Output the [x, y] coordinate of the center of the cell containing the given text.  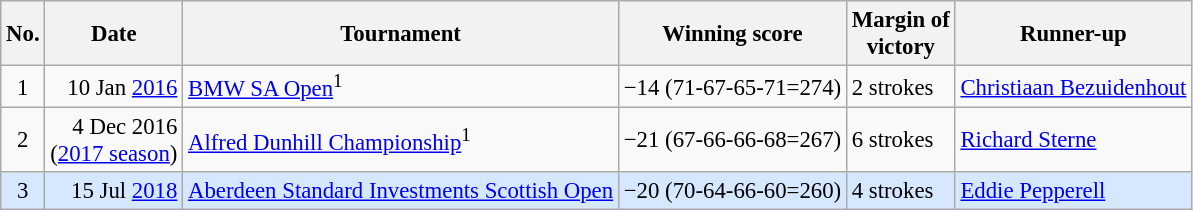
Richard Sterne [1073, 140]
4 Dec 2016(2017 season) [114, 140]
Aberdeen Standard Investments Scottish Open [401, 191]
1 [23, 87]
BMW SA Open1 [401, 87]
Date [114, 34]
3 [23, 191]
No. [23, 34]
−20 (70-64-66-60=260) [732, 191]
Winning score [732, 34]
Alfred Dunhill Championship1 [401, 140]
Christiaan Bezuidenhout [1073, 87]
−21 (67-66-66-68=267) [732, 140]
15 Jul 2018 [114, 191]
2 [23, 140]
−14 (71-67-65-71=274) [732, 87]
Tournament [401, 34]
2 strokes [900, 87]
6 strokes [900, 140]
10 Jan 2016 [114, 87]
Runner-up [1073, 34]
Eddie Pepperell [1073, 191]
4 strokes [900, 191]
Margin ofvictory [900, 34]
